Provide the [x, y] coordinate of the cell's center where the given text is located.  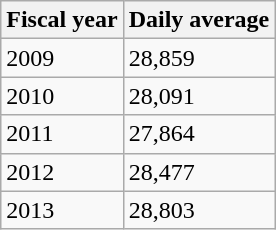
2011 [62, 134]
2010 [62, 96]
28,859 [199, 58]
Daily average [199, 20]
2013 [62, 210]
28,803 [199, 210]
27,864 [199, 134]
28,091 [199, 96]
Fiscal year [62, 20]
2009 [62, 58]
28,477 [199, 172]
2012 [62, 172]
